Return (X, Y) of the center of cell containing provided text 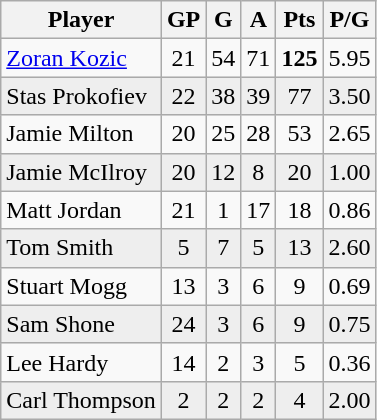
7 (224, 248)
Zoran Kozic (82, 58)
Jamie Milton (82, 134)
77 (300, 96)
Matt Jordan (82, 210)
P/G (350, 20)
125 (300, 58)
Player (82, 20)
24 (183, 324)
0.36 (350, 362)
14 (183, 362)
4 (300, 400)
Stas Prokofiev (82, 96)
71 (258, 58)
GP (183, 20)
2.00 (350, 400)
54 (224, 58)
3.50 (350, 96)
18 (300, 210)
G (224, 20)
25 (224, 134)
0.75 (350, 324)
1 (224, 210)
0.86 (350, 210)
53 (300, 134)
2.60 (350, 248)
22 (183, 96)
28 (258, 134)
Pts (300, 20)
Jamie McIlroy (82, 172)
38 (224, 96)
0.69 (350, 286)
Tom Smith (82, 248)
2.65 (350, 134)
Carl Thompson (82, 400)
39 (258, 96)
1.00 (350, 172)
12 (224, 172)
5.95 (350, 58)
Stuart Mogg (82, 286)
A (258, 20)
17 (258, 210)
Lee Hardy (82, 362)
Sam Shone (82, 324)
8 (258, 172)
